Provide the [x, y] coordinate of the cell's center where the given text is located.  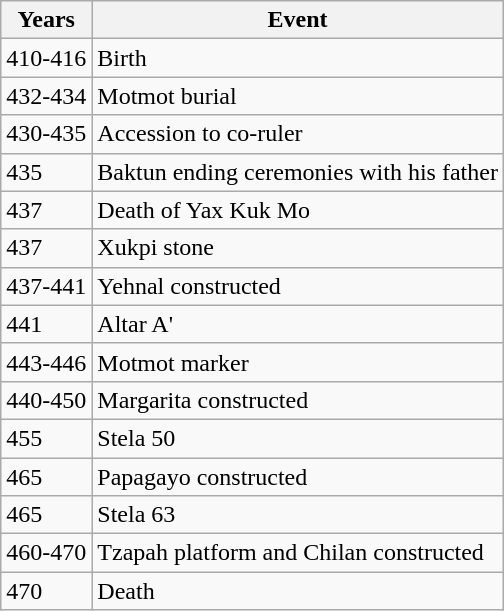
Accession to co-ruler [298, 134]
437-441 [46, 286]
Death [298, 591]
Stela 50 [298, 438]
Yehnal constructed [298, 286]
Altar A' [298, 324]
Motmot marker [298, 362]
Papagayo constructed [298, 477]
410-416 [46, 58]
Years [46, 20]
443-446 [46, 362]
430-435 [46, 134]
432-434 [46, 96]
460-470 [46, 553]
Margarita constructed [298, 400]
Event [298, 20]
435 [46, 172]
Stela 63 [298, 515]
Birth [298, 58]
455 [46, 438]
Xukpi stone [298, 248]
470 [46, 591]
Baktun ending ceremonies with his father [298, 172]
441 [46, 324]
Tzapah platform and Chilan constructed [298, 553]
Death of Yax Kuk Mo [298, 210]
Motmot burial [298, 96]
440-450 [46, 400]
